Capture the cell that displays the provided text and extract its (x, y) central coordinate. 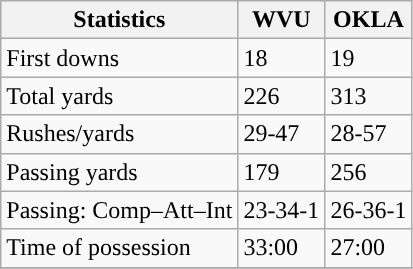
First downs (120, 58)
23-34-1 (282, 210)
19 (368, 58)
Time of possession (120, 248)
OKLA (368, 20)
Statistics (120, 20)
26-36-1 (368, 210)
226 (282, 96)
256 (368, 172)
33:00 (282, 248)
179 (282, 172)
Rushes/yards (120, 134)
27:00 (368, 248)
313 (368, 96)
Passing yards (120, 172)
29-47 (282, 134)
Passing: Comp–Att–Int (120, 210)
Total yards (120, 96)
WVU (282, 20)
18 (282, 58)
28-57 (368, 134)
